Return the [x, y] coordinate for the center point of the cell that contains the specified text.  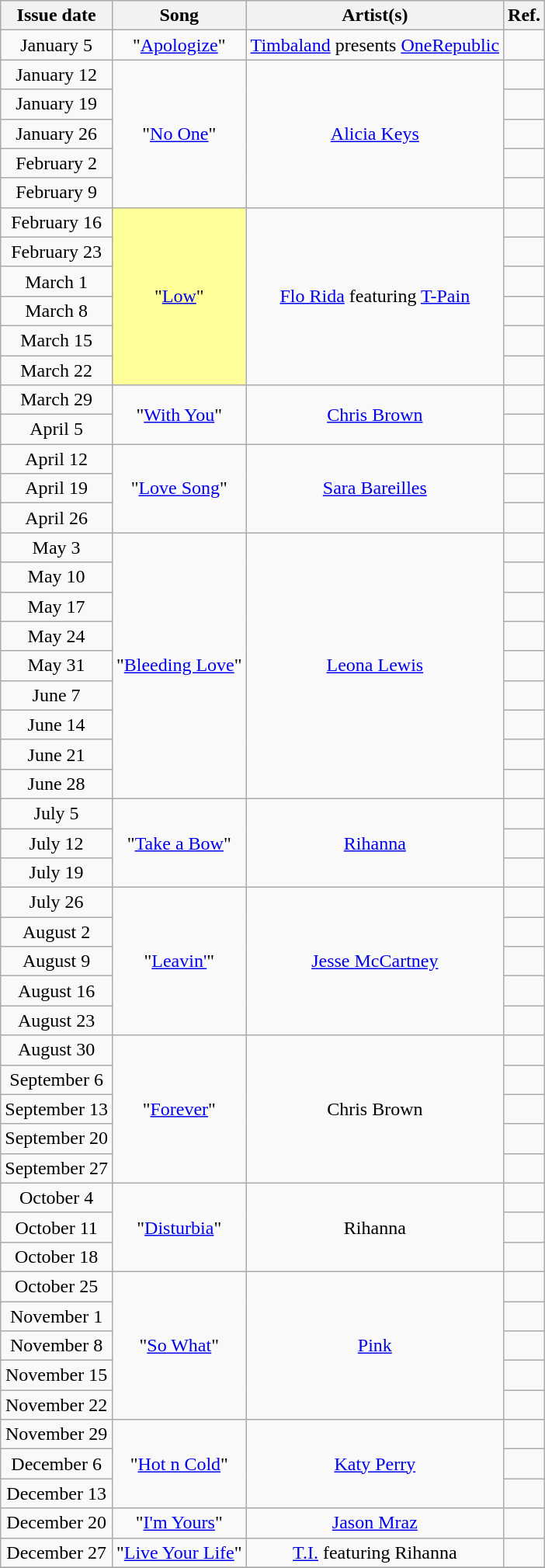
Artist(s) [374, 16]
January 5 [57, 45]
June 28 [57, 784]
"Low" [179, 296]
November 29 [57, 1434]
March 8 [57, 311]
Jesse McCartney [374, 961]
Flo Rida featuring T-Pain [374, 296]
February 9 [57, 193]
"With You" [179, 415]
August 30 [57, 1050]
December 13 [57, 1493]
December 27 [57, 1552]
"Take a Bow" [179, 843]
January 12 [57, 75]
"Hot n Cold" [179, 1464]
June 21 [57, 754]
October 18 [57, 1257]
December 20 [57, 1523]
March 22 [57, 370]
May 31 [57, 666]
February 23 [57, 252]
March 29 [57, 400]
August 16 [57, 991]
Issue date [57, 16]
Ref. [525, 16]
"No One" [179, 134]
February 2 [57, 163]
September 6 [57, 1080]
July 26 [57, 902]
June 14 [57, 725]
T.I. featuring Rihanna [374, 1552]
January 19 [57, 104]
January 26 [57, 134]
May 24 [57, 636]
November 22 [57, 1405]
"Live Your Life" [179, 1552]
December 6 [57, 1464]
Alicia Keys [374, 134]
Pink [374, 1345]
July 12 [57, 843]
March 15 [57, 340]
Leona Lewis [374, 666]
"Disturbia" [179, 1227]
May 17 [57, 607]
April 12 [57, 459]
September 13 [57, 1109]
August 9 [57, 961]
October 11 [57, 1227]
October 25 [57, 1286]
September 20 [57, 1139]
July 19 [57, 873]
March 1 [57, 281]
"Bleeding Love" [179, 666]
November 15 [57, 1375]
"Forever" [179, 1109]
"Leavin'" [179, 961]
Jason Mraz [374, 1523]
April 26 [57, 518]
July 5 [57, 813]
Song [179, 16]
"So What" [179, 1345]
June 7 [57, 695]
September 27 [57, 1168]
"Love Song" [179, 488]
"I'm Yours" [179, 1523]
"Apologize" [179, 45]
Sara Bareilles [374, 488]
May 3 [57, 548]
February 16 [57, 222]
November 8 [57, 1346]
April 5 [57, 429]
November 1 [57, 1316]
August 23 [57, 1020]
April 19 [57, 488]
August 2 [57, 932]
October 4 [57, 1198]
May 10 [57, 577]
Timbaland presents OneRepublic [374, 45]
Katy Perry [374, 1464]
